Pinpoint the cell where the given text exists, returning its [X, Y] midpoint coordinate. 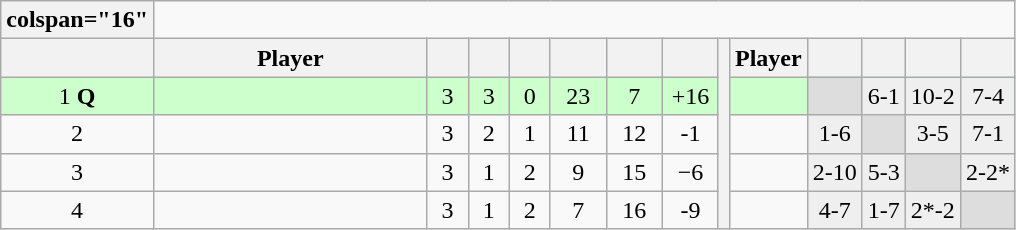
4-7 [834, 210]
11 [578, 134]
colspan="16" [78, 20]
0 [530, 96]
6-1 [884, 96]
1-6 [834, 134]
3-5 [932, 134]
7-1 [988, 134]
1-7 [884, 210]
1 Q [78, 96]
12 [634, 134]
-1 [690, 134]
5-3 [884, 172]
-9 [690, 210]
+16 [690, 96]
15 [634, 172]
−6 [690, 172]
16 [634, 210]
10-2 [932, 96]
23 [578, 96]
4 [78, 210]
2-2* [988, 172]
2-10 [834, 172]
9 [578, 172]
2*-2 [932, 210]
7-4 [988, 96]
